Scan for the cell matching the given text and deliver its (X, Y) coordinate at center. 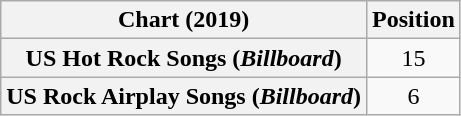
US Hot Rock Songs (Billboard) (184, 58)
US Rock Airplay Songs (Billboard) (184, 96)
15 (414, 58)
Position (414, 20)
6 (414, 96)
Chart (2019) (184, 20)
